Find where the given text appears and provide that cell's center as [X, Y] coordinate. 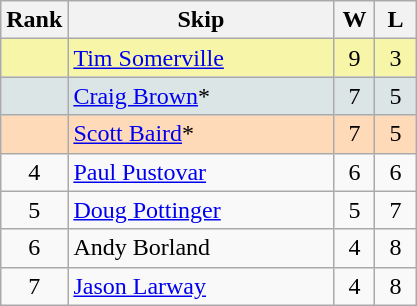
W [354, 20]
L [396, 20]
Jason Larway [201, 286]
Scott Baird* [201, 134]
3 [396, 58]
Craig Brown* [201, 96]
Paul Pustovar [201, 172]
Rank [34, 20]
Doug Pottinger [201, 210]
Andy Borland [201, 248]
Skip [201, 20]
9 [354, 58]
Tim Somerville [201, 58]
